Return (X, Y) of the center of cell containing provided text 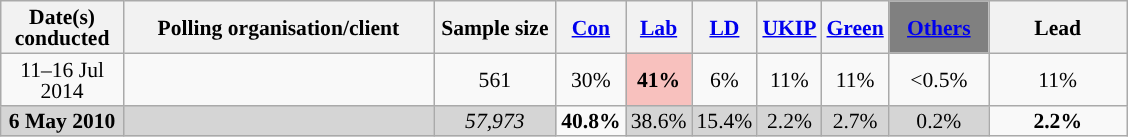
38.6% (659, 120)
11–16 Jul 2014 (62, 79)
Polling organisation/client (278, 27)
<0.5% (939, 79)
15.4% (725, 120)
6 May 2010 (62, 120)
0.2% (939, 120)
30% (590, 79)
57,973 (496, 120)
Green (854, 27)
Con (590, 27)
Others (939, 27)
561 (496, 79)
41% (659, 79)
Lab (659, 27)
LD (725, 27)
40.8% (590, 120)
Lead (1058, 27)
Date(s)conducted (62, 27)
UKIP (789, 27)
2.7% (854, 120)
6% (725, 79)
Sample size (496, 27)
